Scan for the cell matching the given text and deliver its (X, Y) coordinate at center. 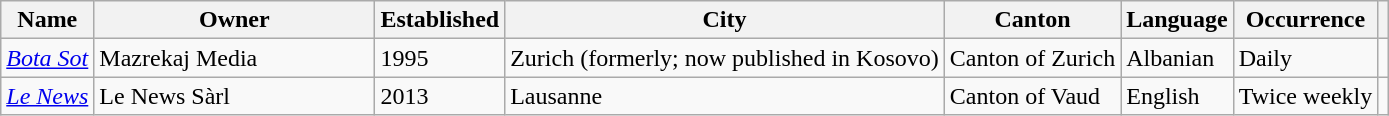
1995 (440, 58)
Le News Sàrl (234, 96)
Bota Sot (48, 58)
Canton of Zurich (1032, 58)
Daily (1306, 58)
Lausanne (725, 96)
Le News (48, 96)
Established (440, 20)
Albanian (1177, 58)
Mazrekaj Media (234, 58)
2013 (440, 96)
Canton of Vaud (1032, 96)
City (725, 20)
Name (48, 20)
Owner (234, 20)
Zurich (formerly; now published in Kosovo) (725, 58)
Twice weekly (1306, 96)
Canton (1032, 20)
English (1177, 96)
Language (1177, 20)
Occurrence (1306, 20)
